Return the [x, y] coordinate for the center point of the cell that contains the specified text.  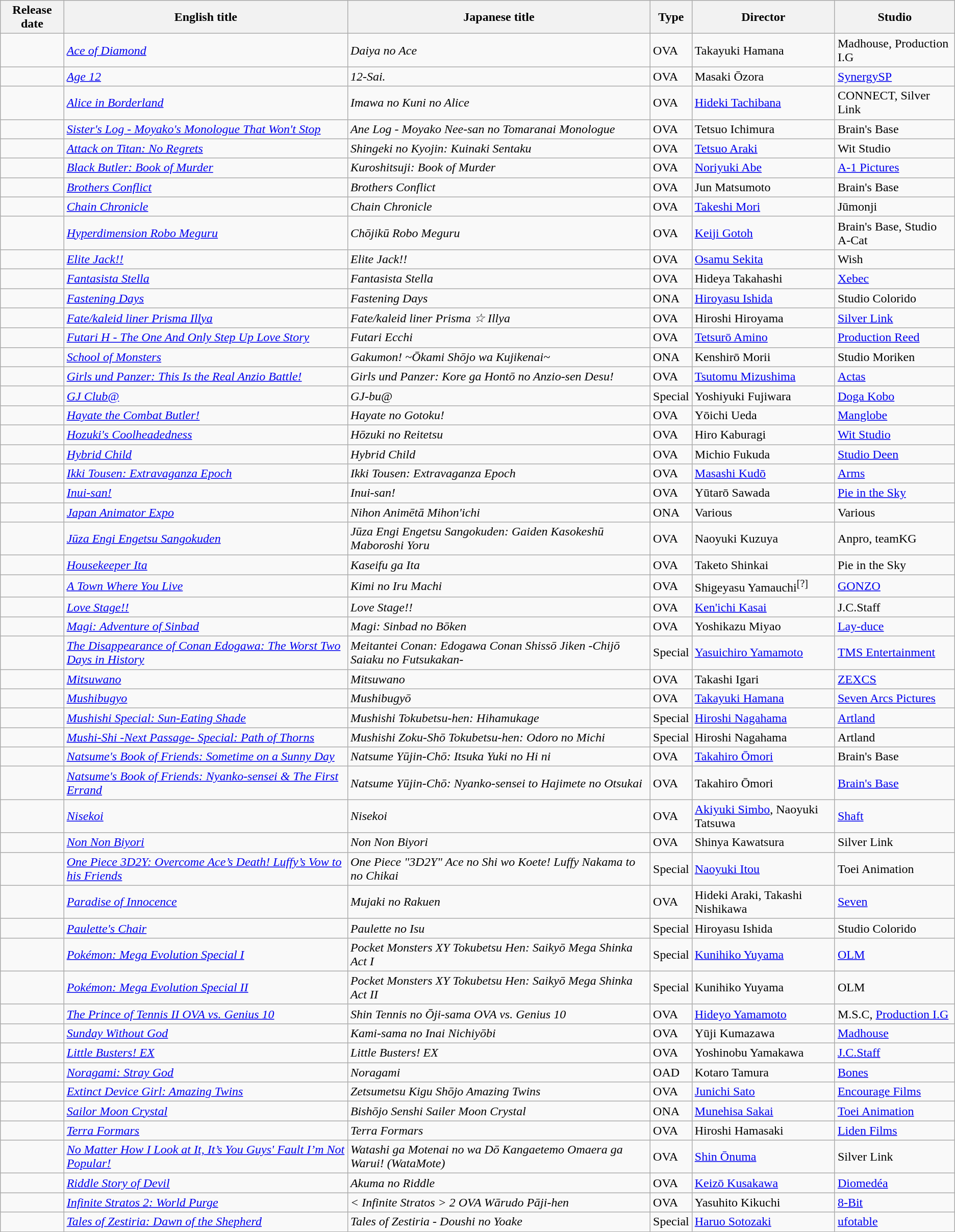
Girls und Panzer: Kore ga Hontō no Anzio-sen Desu! [499, 376]
Keiji Gotoh [763, 233]
Watashi ga Motenai no wa Dō Kangaetemo Omaera ga Warui! (WataMote) [499, 1157]
Xebec [895, 278]
Paulette's Chair [206, 928]
Hayate no Gotoku! [499, 415]
Takeshi Mori [763, 207]
Actas [895, 376]
Attack on Titan: No Regrets [206, 148]
Studio [895, 17]
Japanese title [499, 17]
Jūza Engi Engetsu Sangokuden: Gaiden Kasokeshū Maboroshi Yoru [499, 538]
Bishōjo Senshi Sailer Moon Crystal [499, 1111]
Japan Animator Expo [206, 512]
Osamu Sekita [763, 259]
Lay-duce [895, 626]
Yoshiyuki Fujiwara [763, 396]
Kenshirō Morii [763, 357]
Haruo Sotozaki [763, 1222]
Sister's Log - Moyako's Monologue That Won't Stop [206, 129]
Yūtarō Sawada [763, 493]
Wish [895, 259]
Yoshinobu Yamakawa [763, 1053]
Shingeki no Kyojin: Kuinaki Sentaku [499, 148]
Pokémon: Mega Evolution Special II [206, 987]
Shaft [895, 816]
Jun Matsumoto [763, 187]
Akuma no Riddle [499, 1183]
No Matter How I Look at It, It’s You Guys' Fault I’m Not Popular! [206, 1157]
Masaki Ōzora [763, 76]
Natsume Yūjin-Chō: Itsuka Yuki no Hi ni [499, 757]
Fate/kaleid liner Prisma Illya [206, 318]
Magi: Adventure of Sinbad [206, 626]
Age 12 [206, 76]
Natsume Yūjin-Chō: Nyanko-sensei to Hajimete no Otsukai [499, 783]
Arms [895, 474]
One Piece 3D2Y: Overcome Ace’s Death! Luffy’s Vow to his Friends [206, 869]
Girls und Panzer: This Is the Real Anzio Battle! [206, 376]
Jūmonji [895, 207]
Extinct Device Girl: Amazing Twins [206, 1092]
Chōjikū Robo Meguru [499, 233]
Hideyo Yamamoto [763, 1014]
Keizō Kusakawa [763, 1183]
One Piece "3D2Y" Ace no Shi wo Koete! Luffy Nakama to no Chikai [499, 869]
GONZO [895, 586]
SynergySP [895, 76]
Paulette no Isu [499, 928]
Manglobe [895, 415]
Hozuki's Coolheadedness [206, 434]
Yūji Kumazawa [763, 1033]
Mushibugyo [206, 699]
Madhouse, Production I.G [895, 50]
Sunday Without God [206, 1033]
Tetsuo Ichimura [763, 129]
Production Reed [895, 338]
Black Butler: Book of Murder [206, 168]
GJ Club@ [206, 396]
8-Bit [895, 1202]
Natsume's Book of Friends: Nyanko-sensei & The First Errand [206, 783]
Director [763, 17]
Taketo Shinkai [763, 565]
Shin Tennis no Ōji-sama OVA vs. Genius 10 [499, 1014]
Ane Log - Moyako Nee-san no Tomaranai Monologue [499, 129]
Alice in Borderland [206, 103]
Riddle Story of Devil [206, 1183]
Studio Deen [895, 454]
Mujaki no Rakuen [499, 902]
Brain's Base, Studio A-Cat [895, 233]
Kotaro Tamura [763, 1072]
Yasuichiro Yamamoto [763, 653]
Magi: Sinbad no Bōken [499, 626]
A-1 Pictures [895, 168]
Shinya Kawatsura [763, 842]
Tsutomu Mizushima [763, 376]
Futari H - The One And Only Step Up Love Story [206, 338]
Meitantei Conan: Edogawa Conan Shissō Jiken -Chijō Saiaku no Futsukakan- [499, 653]
Hyperdimension Robo Meguru [206, 233]
Mushishi Zoku-Shō Tokubetsu-hen: Odoro no Michi [499, 737]
Release date [32, 17]
Pocket Monsters XY Tokubetsu Hen: Saikyō Mega Shinka Act I [499, 955]
Hōzuki no Reitetsu [499, 434]
Paradise of Innocence [206, 902]
Pokémon: Mega Evolution Special I [206, 955]
Jūza Engi Engetsu Sangokuden [206, 538]
CONNECT, Silver Link [895, 103]
Kuroshitsuji: Book of Murder [499, 168]
Natsume's Book of Friends: Sometime on a Sunny Day [206, 757]
ufotable [895, 1222]
M.S.C, Production I.G [895, 1014]
Hayate the Combat Butler! [206, 415]
Yasuhito Kikuchi [763, 1202]
Hiro Kaburagi [763, 434]
Junichi Sato [763, 1092]
OAD [671, 1072]
Madhouse [895, 1033]
Seven Arcs Pictures [895, 699]
School of Monsters [206, 357]
Mushishi Special: Sun-Eating Shade [206, 718]
Hideki Tachibana [763, 103]
English title [206, 17]
ZEXCS [895, 679]
Masashi Kudō [763, 474]
Futari Ecchi [499, 338]
Pocket Monsters XY Tokubetsu Hen: Saikyō Mega Shinka Act II [499, 987]
Studio Moriken [895, 357]
Imawa no Kuni no Alice [499, 103]
Noragami: Stray God [206, 1072]
Takashi Igari [763, 679]
Hideya Takahashi [763, 278]
TMS Entertainment [895, 653]
Naoyuki Itou [763, 869]
Doga Kobo [895, 396]
Mushishi Tokubetsu-hen: Hihamukage [499, 718]
Liden Films [895, 1131]
Tetsurō Amino [763, 338]
Akiyuki Simbo, Naoyuki Tatsuwa [763, 816]
Diomedéa [895, 1183]
Sailor Moon Crystal [206, 1111]
Type [671, 17]
Hiroshi Hiroyama [763, 318]
Nihon Animētā Mihon'ichi [499, 512]
Yōichi Ueda [763, 415]
Naoyuki Kuzuya [763, 538]
Hideki Araki, Takashi Nishikawa [763, 902]
Shin Ōnuma [763, 1157]
Seven [895, 902]
Kami-sama no Inai Nichiyōbi [499, 1033]
Shigeyasu Yamauchi[?] [763, 586]
Kaseifu ga Ita [499, 565]
Mushi-Shi -Next Passage- Special: Path of Thorns [206, 737]
Anpro, teamKG [895, 538]
Mushibugyō [499, 699]
Zetsumetsu Kigu Shōjo Amazing Twins [499, 1092]
Noriyuki Abe [763, 168]
Gakumon! ~Ōkami Shōjo wa Kujikenai~ [499, 357]
Infinite Stratos 2: World Purge [206, 1202]
Hiroshi Hamasaki [763, 1131]
The Prince of Tennis II OVA vs. Genius 10 [206, 1014]
A Town Where You Live [206, 586]
Michio Fukuda [763, 454]
Kimi no Iru Machi [499, 586]
Ken'ichi Kasai [763, 607]
Fate/kaleid liner Prisma ☆ Illya [499, 318]
Encourage Films [895, 1092]
Bones [895, 1072]
< Infinite Stratos > 2 OVA Wārudo Pāji-hen [499, 1202]
Daiya no Ace [499, 50]
Noragami [499, 1072]
Tales of Zestiria: Dawn of the Shepherd [206, 1222]
Ace of Diamond [206, 50]
Housekeeper Ita [206, 565]
Tales of Zestiria - Doushi no Yoake [499, 1222]
The Disappearance of Conan Edogawa: The Worst Two Days in History [206, 653]
Tetsuo Araki [763, 148]
Yoshikazu Miyao [763, 626]
Munehisa Sakai [763, 1111]
12-Sai. [499, 76]
GJ-bu@ [499, 396]
